Pinpoint the cell where the given text exists, returning its [x, y] midpoint coordinate. 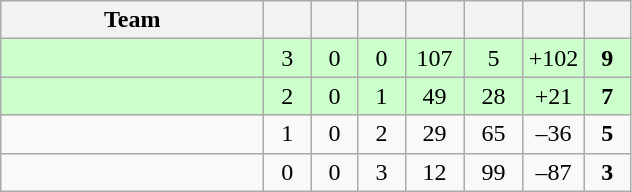
+21 [554, 96]
Team [132, 20]
+102 [554, 58]
29 [434, 134]
7 [608, 96]
–87 [554, 172]
49 [434, 96]
–36 [554, 134]
99 [494, 172]
65 [494, 134]
12 [434, 172]
107 [434, 58]
28 [494, 96]
9 [608, 58]
